Search for the cell housing the specified text and yield its (X, Y) center coordinate. 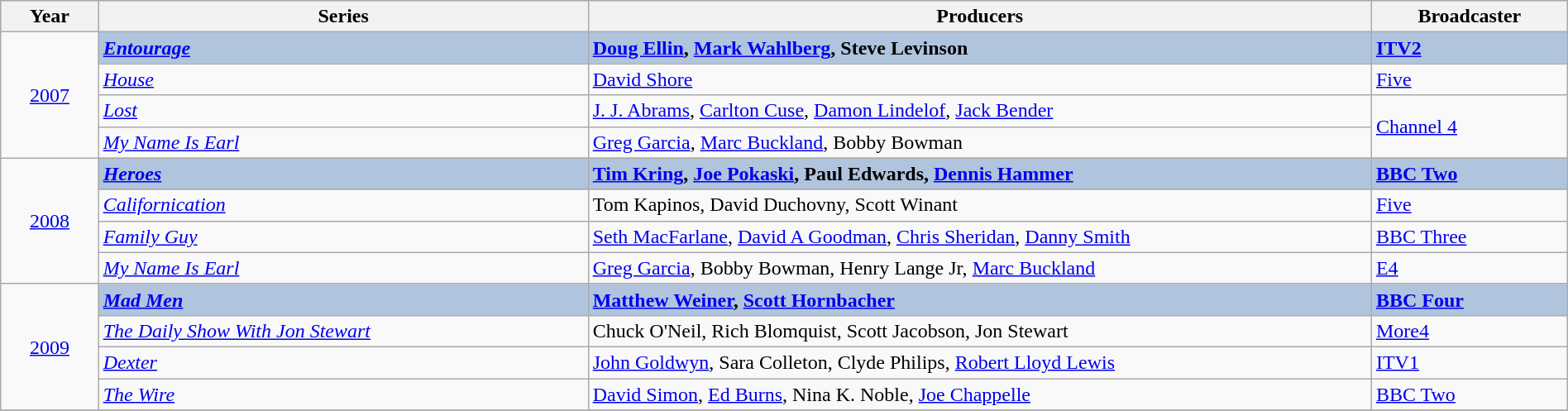
More4 (1469, 331)
Channel 4 (1469, 127)
The Daily Show With Jon Stewart (343, 331)
Matthew Weiner, Scott Hornbacher (979, 299)
BBC Three (1469, 237)
ITV1 (1469, 362)
Entourage (343, 48)
Lost (343, 111)
The Wire (343, 394)
Greg Garcia, Bobby Bowman, Henry Lange Jr, Marc Buckland (979, 268)
BBC Four (1469, 299)
Year (50, 17)
2009 (50, 346)
J. J. Abrams, Carlton Cuse, Damon Lindelof, Jack Bender (979, 111)
Family Guy (343, 237)
Doug Ellin, Mark Wahlberg, Steve Levinson (979, 48)
Californication (343, 205)
Broadcaster (1469, 17)
House (343, 79)
Producers (979, 17)
2008 (50, 221)
Tom Kapinos, David Duchovny, Scott Winant (979, 205)
Dexter (343, 362)
E4 (1469, 268)
Mad Men (343, 299)
Greg Garcia, Marc Buckland, Bobby Bowman (979, 142)
David Shore (979, 79)
Seth MacFarlane, David A Goodman, Chris Sheridan, Danny Smith (979, 237)
Tim Kring, Joe Pokaski, Paul Edwards, Dennis Hammer (979, 174)
Heroes (343, 174)
David Simon, Ed Burns, Nina K. Noble, Joe Chappelle (979, 394)
ITV2 (1469, 48)
John Goldwyn, Sara Colleton, Clyde Philips, Robert Lloyd Lewis (979, 362)
Series (343, 17)
2007 (50, 95)
Chuck O'Neil, Rich Blomquist, Scott Jacobson, Jon Stewart (979, 331)
